Locate the cell with the specified text and output its (X, Y) center coordinate. 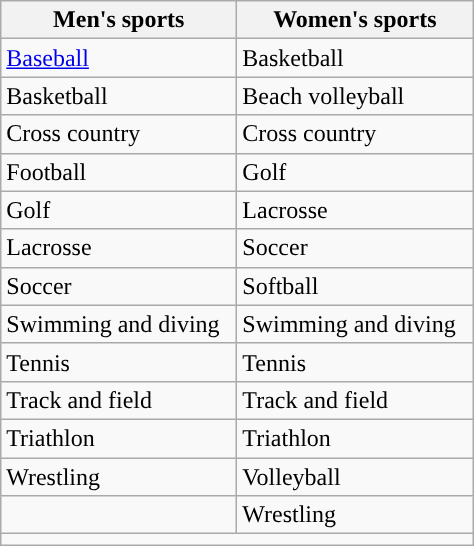
Baseball (119, 58)
Beach volleyball (355, 96)
Volleyball (355, 477)
Men's sports (119, 20)
Women's sports (355, 20)
Softball (355, 286)
Football (119, 172)
